Determine the [X, Y] coordinate at the center of the cell enclosing the given text.  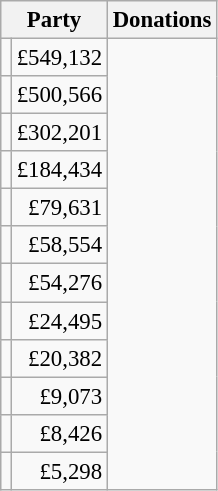
£54,276 [59, 283]
£24,495 [59, 321]
£8,426 [59, 433]
£549,132 [59, 58]
Donations [162, 20]
£20,382 [59, 358]
£184,434 [59, 170]
£302,201 [59, 133]
£5,298 [59, 471]
Party [54, 20]
£58,554 [59, 245]
£79,631 [59, 208]
£9,073 [59, 396]
£500,566 [59, 95]
